Detect which cell encompasses the target text, then output its (X, Y) center coordinate. 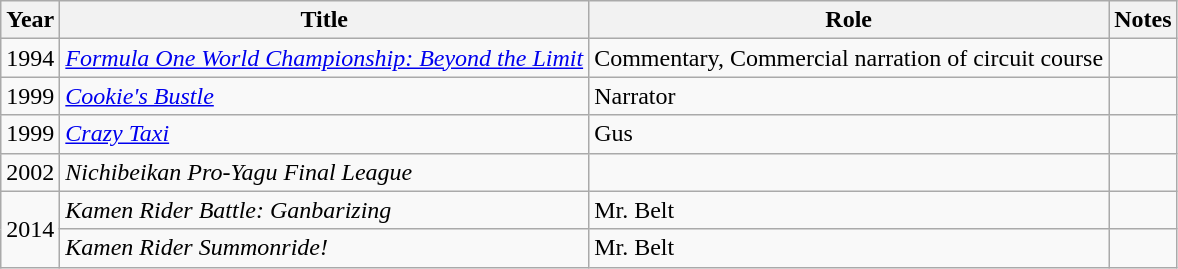
Role (849, 20)
Narrator (849, 96)
Kamen Rider Summonride! (324, 248)
2014 (30, 229)
1994 (30, 58)
Nichibeikan Pro-Yagu Final League (324, 172)
Gus (849, 134)
Notes (1143, 20)
Year (30, 20)
Formula One World Championship: Beyond the Limit (324, 58)
Title (324, 20)
Kamen Rider Battle: Ganbarizing (324, 210)
2002 (30, 172)
Commentary, Commercial narration of circuit course (849, 58)
Cookie's Bustle (324, 96)
Crazy Taxi (324, 134)
